Locate the cell with the specified text and output its [X, Y] center coordinate. 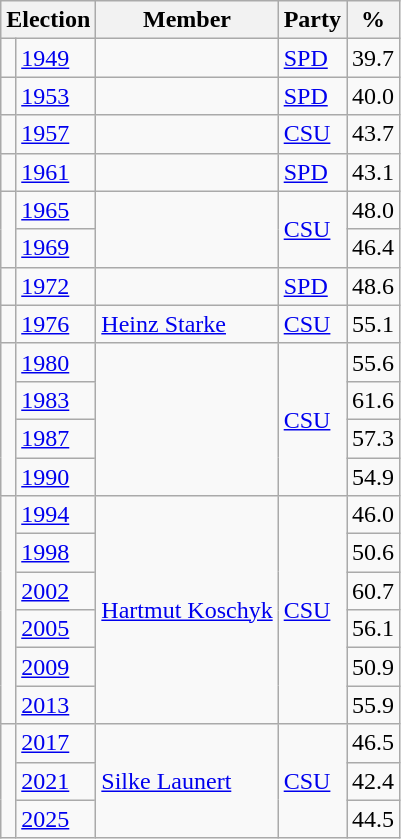
1972 [56, 286]
Hartmut Koschyk [187, 610]
60.7 [374, 591]
1961 [56, 172]
55.9 [374, 705]
1998 [56, 553]
2017 [56, 743]
1990 [56, 477]
1953 [56, 96]
2002 [56, 591]
Heinz Starke [187, 324]
43.7 [374, 134]
50.9 [374, 667]
50.6 [374, 553]
55.6 [374, 362]
55.1 [374, 324]
39.7 [374, 58]
42.4 [374, 781]
Election [48, 20]
1994 [56, 515]
1957 [56, 134]
% [374, 20]
61.6 [374, 400]
46.0 [374, 515]
44.5 [374, 819]
54.9 [374, 477]
2025 [56, 819]
1969 [56, 248]
2021 [56, 781]
48.6 [374, 286]
2009 [56, 667]
1987 [56, 438]
2013 [56, 705]
40.0 [374, 96]
Party [312, 20]
46.5 [374, 743]
46.4 [374, 248]
56.1 [374, 629]
1965 [56, 210]
48.0 [374, 210]
Silke Launert [187, 781]
43.1 [374, 172]
57.3 [374, 438]
1976 [56, 324]
1949 [56, 58]
2005 [56, 629]
1980 [56, 362]
Member [187, 20]
1983 [56, 400]
